For the text-containing cell, return its midpoint in [x, y] coordinate format. 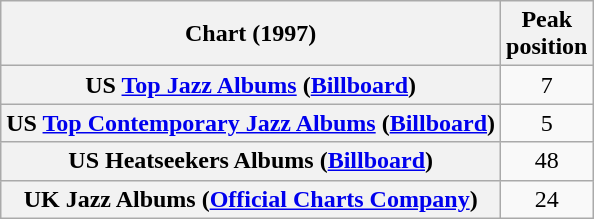
7 [547, 85]
UK Jazz Albums (Official Charts Company) [251, 199]
US Top Contemporary Jazz Albums (Billboard) [251, 123]
US Top Jazz Albums (Billboard) [251, 85]
5 [547, 123]
Peakposition [547, 34]
48 [547, 161]
US Heatseekers Albums (Billboard) [251, 161]
Chart (1997) [251, 34]
24 [547, 199]
